Locate the cell with the specified text and output its (X, Y) center coordinate. 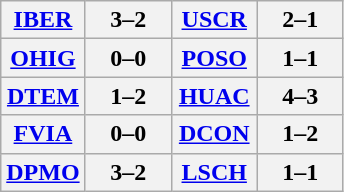
LSCH (214, 172)
USCR (214, 20)
2–1 (300, 20)
DTEM (43, 96)
4–3 (300, 96)
FVIA (43, 134)
IBER (43, 20)
OHIG (43, 58)
DCON (214, 134)
HUAC (214, 96)
DPMO (43, 172)
POSO (214, 58)
